Output the (x, y) coordinate of the center of the cell containing the given text.  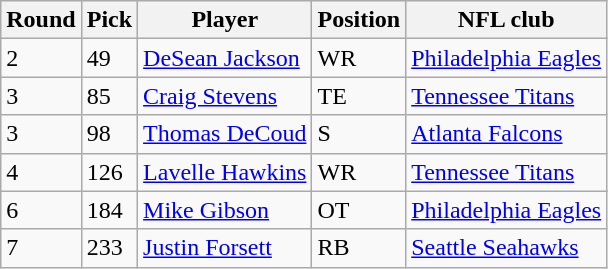
RB (359, 248)
Atlanta Falcons (506, 134)
Position (359, 20)
Seattle Seahawks (506, 248)
Craig Stevens (225, 96)
Thomas DeCoud (225, 134)
2 (41, 58)
4 (41, 172)
49 (109, 58)
233 (109, 248)
S (359, 134)
7 (41, 248)
Justin Forsett (225, 248)
OT (359, 210)
Mike Gibson (225, 210)
126 (109, 172)
98 (109, 134)
Round (41, 20)
Pick (109, 20)
184 (109, 210)
Player (225, 20)
6 (41, 210)
DeSean Jackson (225, 58)
TE (359, 96)
85 (109, 96)
Lavelle Hawkins (225, 172)
NFL club (506, 20)
